For the text-containing cell, return its midpoint in (x, y) coordinate format. 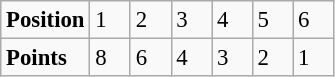
8 (110, 58)
5 (272, 20)
Points (46, 58)
Position (46, 20)
